Search for the cell housing the specified text and yield its (x, y) center coordinate. 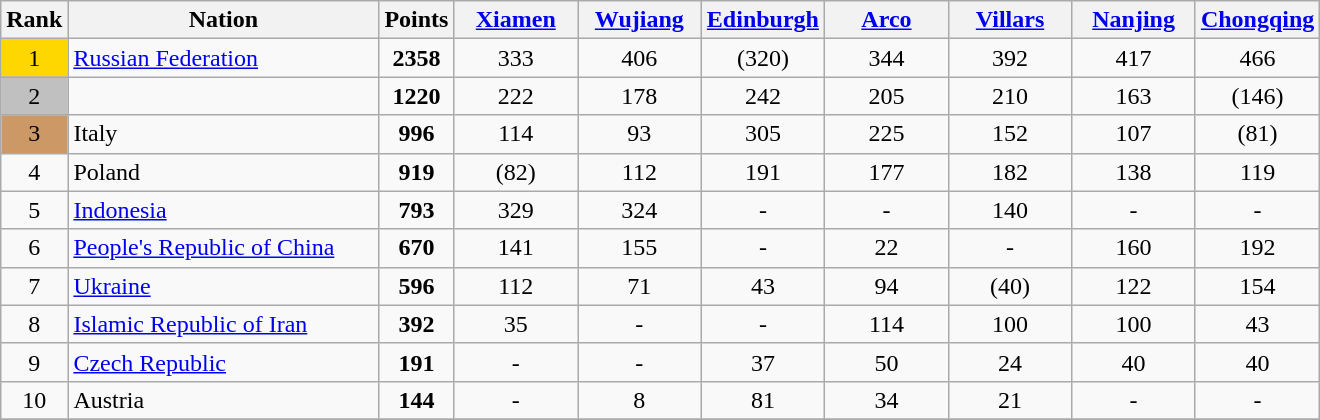
21 (1010, 400)
Rank (34, 20)
81 (763, 400)
225 (887, 134)
Villars (1010, 20)
(82) (516, 172)
50 (887, 362)
Poland (224, 172)
154 (1257, 286)
329 (516, 210)
Islamic Republic of Iran (224, 324)
2 (34, 96)
152 (1010, 134)
305 (763, 134)
Russian Federation (224, 58)
177 (887, 172)
Edinburgh (763, 20)
Nation (224, 20)
406 (640, 58)
Italy (224, 134)
(320) (763, 58)
1 (34, 58)
1220 (416, 96)
996 (416, 134)
160 (1134, 248)
7 (34, 286)
222 (516, 96)
344 (887, 58)
37 (763, 362)
24 (1010, 362)
138 (1134, 172)
919 (416, 172)
178 (640, 96)
596 (416, 286)
141 (516, 248)
192 (1257, 248)
3 (34, 134)
Wujiang (640, 20)
670 (416, 248)
Indonesia (224, 210)
793 (416, 210)
10 (34, 400)
417 (1134, 58)
140 (1010, 210)
107 (1134, 134)
4 (34, 172)
22 (887, 248)
(40) (1010, 286)
Arco (887, 20)
2358 (416, 58)
71 (640, 286)
Points (416, 20)
People's Republic of China (224, 248)
Austria (224, 400)
Ukraine (224, 286)
Xiamen (516, 20)
163 (1134, 96)
35 (516, 324)
466 (1257, 58)
94 (887, 286)
Nanjing (1134, 20)
144 (416, 400)
9 (34, 362)
242 (763, 96)
Chongqing (1257, 20)
Czech Republic (224, 362)
(81) (1257, 134)
205 (887, 96)
155 (640, 248)
182 (1010, 172)
119 (1257, 172)
5 (34, 210)
333 (516, 58)
93 (640, 134)
210 (1010, 96)
324 (640, 210)
(146) (1257, 96)
122 (1134, 286)
6 (34, 248)
34 (887, 400)
